Determine the [X, Y] coordinate at the center of the cell enclosing the given text.  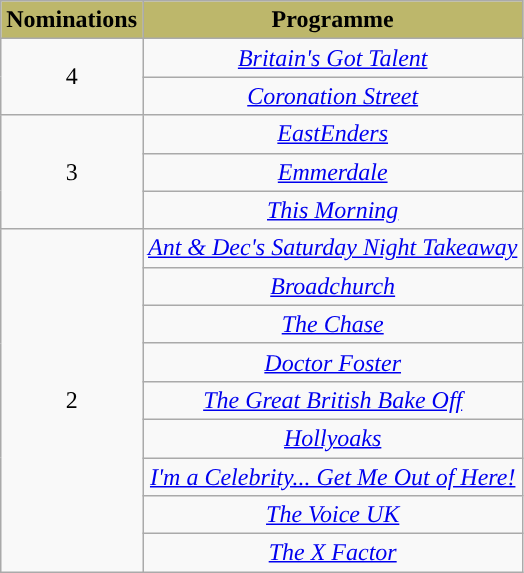
The Great British Bake Off [332, 400]
The Voice UK [332, 515]
3 [72, 172]
Doctor Foster [332, 362]
I'm a Celebrity... Get Me Out of Here! [332, 477]
Britain's Got Talent [332, 58]
Broadchurch [332, 286]
Coronation Street [332, 96]
The X Factor [332, 553]
Ant & Dec's Saturday Night Takeaway [332, 248]
Hollyoaks [332, 438]
The Chase [332, 324]
4 [72, 77]
Emmerdale [332, 172]
This Morning [332, 210]
Programme [332, 20]
2 [72, 400]
EastEnders [332, 134]
Nominations [72, 20]
